From the cell containing the given text, extract its center point as (X, Y) coordinate. 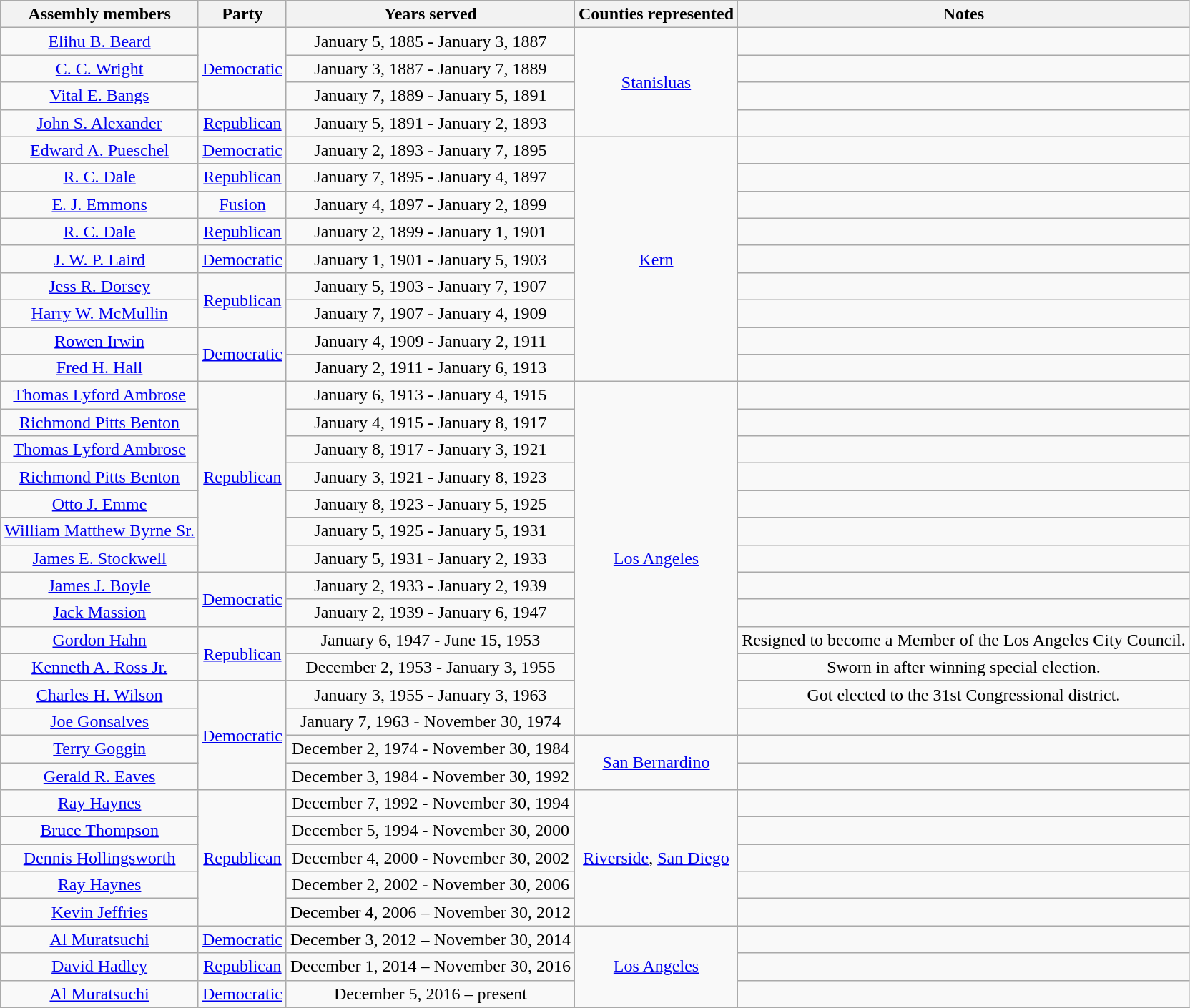
January 6, 1913 - January 4, 1915 (431, 395)
January 3, 1887 - January 7, 1889 (431, 69)
January 4, 1915 - January 8, 1917 (431, 423)
Charles H. Wilson (100, 694)
January 5, 1925 - January 5, 1931 (431, 531)
Riverside, San Diego (656, 858)
Fusion (242, 204)
January 2, 1893 - January 7, 1895 (431, 150)
Stanisluas (656, 82)
David Hadley (100, 967)
Terry Goggin (100, 748)
January 1, 1901 - January 5, 1903 (431, 259)
January 8, 1917 - January 3, 1921 (431, 450)
January 3, 1955 - January 3, 1963 (431, 694)
December 7, 1992 - November 30, 1994 (431, 804)
John S. Alexander (100, 123)
E. J. Emmons (100, 204)
December 2, 2002 - November 30, 2006 (431, 885)
Kern (656, 259)
Notes (964, 14)
J. W. P. Laird (100, 259)
C. C. Wright (100, 69)
December 5, 2016 – present (431, 994)
Sworn in after winning special election. (964, 667)
Kenneth A. Ross Jr. (100, 667)
Elihu B. Beard (100, 41)
James J. Boyle (100, 585)
Assembly members (100, 14)
Joe Gonsalves (100, 721)
December 3, 1984 - November 30, 1992 (431, 776)
December 5, 1994 - November 30, 2000 (431, 831)
Jack Massion (100, 613)
Edward A. Pueschel (100, 150)
January 8, 1923 - January 5, 1925 (431, 504)
Gerald R. Eaves (100, 776)
January 7, 1963 - November 30, 1974 (431, 721)
December 4, 2006 – November 30, 2012 (431, 912)
Kevin Jeffries (100, 912)
December 1, 2014 – November 30, 2016 (431, 967)
Vital E. Bangs (100, 96)
Gordon Hahn (100, 640)
Harry W. McMullin (100, 313)
December 3, 2012 – November 30, 2014 (431, 939)
December 4, 2000 - November 30, 2002 (431, 858)
Fred H. Hall (100, 368)
January 3, 1921 - January 8, 1923 (431, 477)
Party (242, 14)
January 5, 1903 - January 7, 1907 (431, 286)
San Bernardino (656, 762)
Otto J. Emme (100, 504)
Bruce Thompson (100, 831)
January 2, 1911 - January 6, 1913 (431, 368)
January 7, 1907 - January 4, 1909 (431, 313)
December 2, 1953 - January 3, 1955 (431, 667)
Dennis Hollingsworth (100, 858)
January 6, 1947 - June 15, 1953 (431, 640)
January 5, 1885 - January 3, 1887 (431, 41)
January 5, 1931 - January 2, 1933 (431, 558)
Rowen Irwin (100, 341)
January 7, 1889 - January 5, 1891 (431, 96)
January 2, 1933 - January 2, 1939 (431, 585)
Jess R. Dorsey (100, 286)
January 4, 1909 - January 2, 1911 (431, 341)
January 2, 1899 - January 1, 1901 (431, 232)
December 2, 1974 - November 30, 1984 (431, 748)
James E. Stockwell (100, 558)
Counties represented (656, 14)
Got elected to the 31st Congressional district. (964, 694)
January 2, 1939 - January 6, 1947 (431, 613)
Years served (431, 14)
William Matthew Byrne Sr. (100, 531)
January 5, 1891 - January 2, 1893 (431, 123)
Resigned to become a Member of the Los Angeles City Council. (964, 640)
January 7, 1895 - January 4, 1897 (431, 177)
January 4, 1897 - January 2, 1899 (431, 204)
